Pinpoint the cell where the given text exists, returning its (x, y) midpoint coordinate. 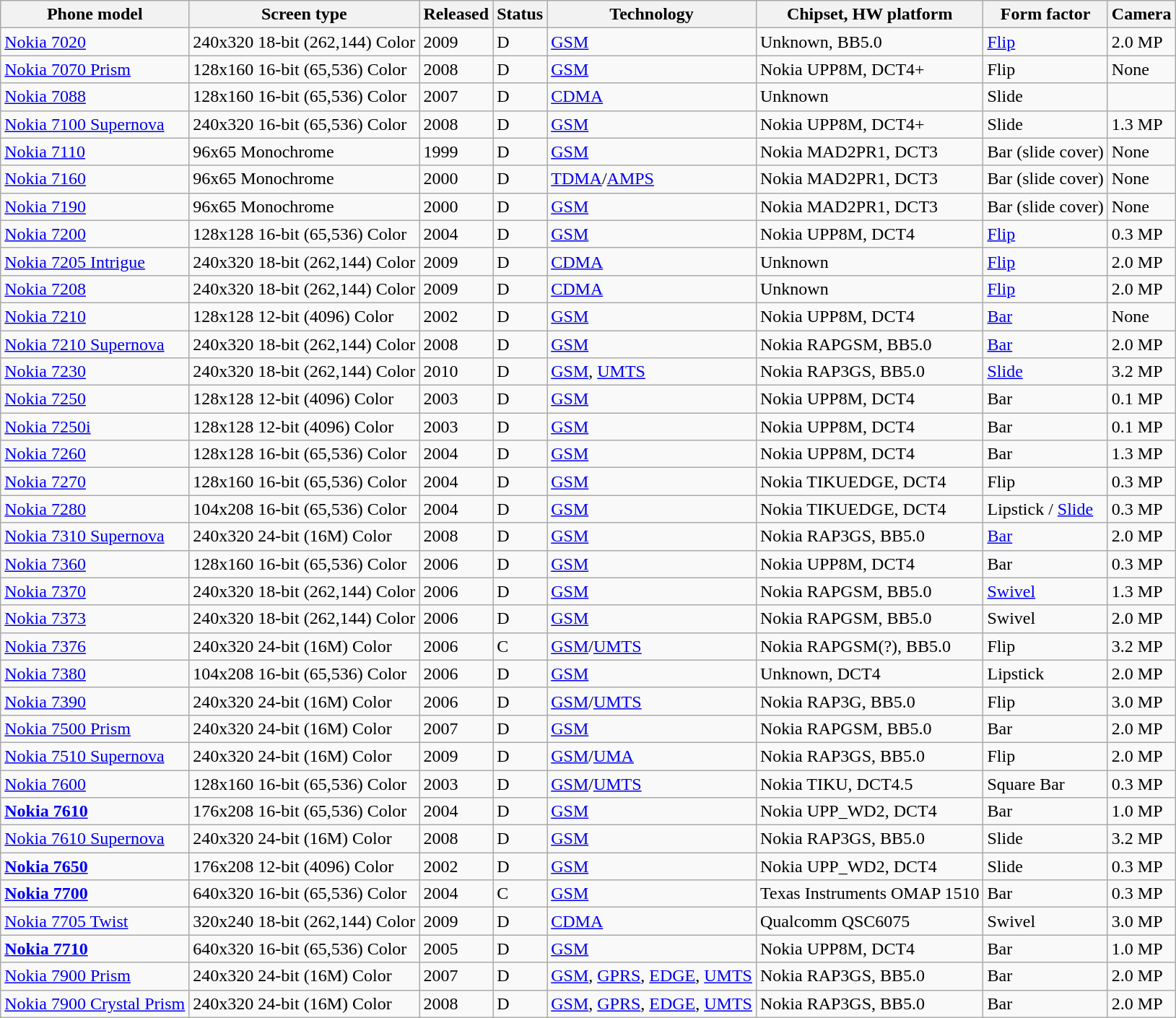
Nokia 7373 (95, 619)
Nokia 7500 Prism (95, 728)
Lipstick / Slide (1045, 509)
Status (520, 14)
Technology (652, 14)
Screen type (305, 14)
Lipstick (1045, 674)
Nokia 7200 (95, 234)
Nokia 7280 (95, 509)
Nokia TIKU, DCT4.5 (869, 783)
Nokia 7376 (95, 646)
Nokia 7270 (95, 482)
Nokia 7610 Supernova (95, 839)
Nokia 7205 Intrigue (95, 261)
Nokia 7208 (95, 289)
Nokia 7360 (95, 564)
Nokia 7380 (95, 674)
Nokia 7110 (95, 152)
320x240 18-bit (262,144) Color (305, 921)
Released (456, 14)
Nokia 7210 Supernova (95, 344)
Nokia 7210 (95, 316)
TDMA/AMPS (652, 179)
Nokia 7390 (95, 701)
Nokia 7900 Crystal Prism (95, 1004)
Nokia 7700 (95, 894)
Nokia 7610 (95, 812)
Nokia 7370 (95, 591)
176x208 16-bit (65,536) Color (305, 812)
Nokia 7600 (95, 783)
GSM, UMTS (652, 372)
Unknown, BB5.0 (869, 42)
176x208 12-bit (4096) Color (305, 866)
Form factor (1045, 14)
Nokia 7710 (95, 949)
Nokia 7650 (95, 866)
Phone model (95, 14)
Nokia 7020 (95, 42)
Nokia 7230 (95, 372)
2010 (456, 372)
Nokia 7310 Supernova (95, 536)
Nokia 7250i (95, 427)
Nokia 7070 Prism (95, 69)
240x320 16-bit (65,536) Color (305, 124)
2005 (456, 949)
Qualcomm QSC6075 (869, 921)
Nokia 7705 Twist (95, 921)
Nokia 7250 (95, 399)
Nokia 7160 (95, 179)
Camera (1141, 14)
Nokia 7260 (95, 454)
Texas Instruments OMAP 1510 (869, 894)
Nokia RAPGSM(?), BB5.0 (869, 646)
Square Bar (1045, 783)
Nokia RAP3G, BB5.0 (869, 701)
Nokia 7100 Supernova (95, 124)
Chipset, HW platform (869, 14)
GSM/UMA (652, 756)
Nokia 7088 (95, 97)
Unknown, DCT4 (869, 674)
1999 (456, 152)
Nokia 7190 (95, 206)
Nokia 7510 Supernova (95, 756)
Nokia 7900 Prism (95, 976)
